Return the (X, Y) coordinate for the center point of the cell that contains the specified text.  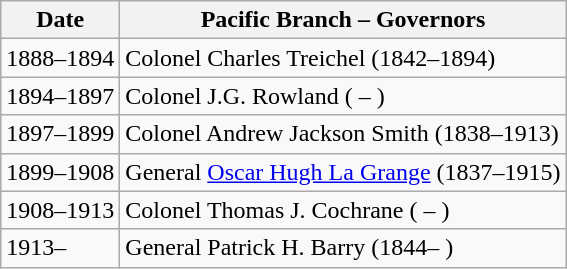
General Oscar Hugh La Grange (1837–1915) (343, 172)
General Patrick H. Barry (1844– ) (343, 248)
1899–1908 (60, 172)
Colonel Thomas J. Cochrane ( – ) (343, 210)
1894–1897 (60, 96)
Colonel Andrew Jackson Smith (1838–1913) (343, 134)
Colonel J.G. Rowland ( – ) (343, 96)
1908–1913 (60, 210)
Date (60, 20)
1913– (60, 248)
Pacific Branch – Governors (343, 20)
Colonel Charles Treichel (1842–1894) (343, 58)
1897–1899 (60, 134)
1888–1894 (60, 58)
